Output the (x, y) coordinate of the center of the cell containing the given text.  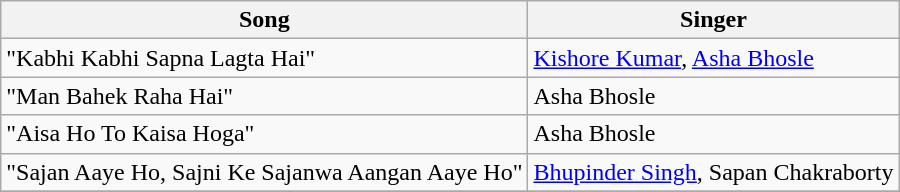
Kishore Kumar, Asha Bhosle (714, 58)
"Aisa Ho To Kaisa Hoga" (264, 134)
"Sajan Aaye Ho, Sajni Ke Sajanwa Aangan Aaye Ho" (264, 172)
"Man Bahek Raha Hai" (264, 96)
Singer (714, 20)
Bhupinder Singh, Sapan Chakraborty (714, 172)
"Kabhi Kabhi Sapna Lagta Hai" (264, 58)
Song (264, 20)
